Search for the cell housing the specified text and yield its [x, y] center coordinate. 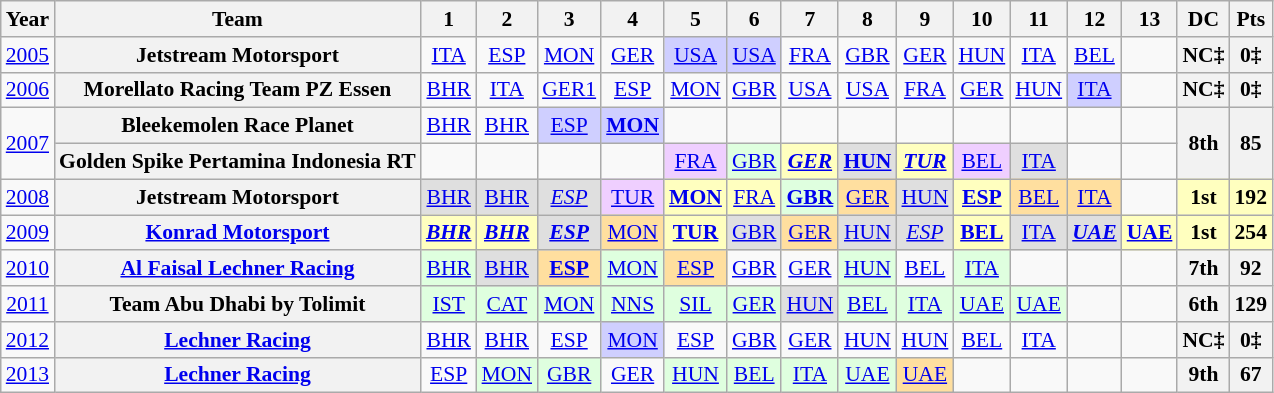
Al Faisal Lechner Racing [238, 269]
CAT [508, 304]
2010 [28, 269]
GER1 [569, 90]
7 [810, 19]
6th [1203, 304]
1 [449, 19]
12 [1094, 19]
192 [1252, 197]
Pts [1252, 19]
Morellato Racing Team PZ Essen [238, 90]
IST [449, 304]
2 [508, 19]
67 [1252, 375]
9th [1203, 375]
Konrad Motorsport [238, 233]
10 [982, 19]
NNS [632, 304]
SIL [696, 304]
13 [1150, 19]
7th [1203, 269]
2006 [28, 90]
6 [754, 19]
2008 [28, 197]
4 [632, 19]
2011 [28, 304]
DC [1203, 19]
92 [1252, 269]
Team [238, 19]
85 [1252, 144]
9 [924, 19]
Bleekemolen Race Planet [238, 126]
254 [1252, 233]
2013 [28, 375]
11 [1038, 19]
5 [696, 19]
8 [867, 19]
Golden Spike Pertamina Indonesia RT [238, 162]
2009 [28, 233]
Team Abu Dhabi by Tolimit [238, 304]
2007 [28, 144]
3 [569, 19]
2012 [28, 340]
2005 [28, 55]
8th [1203, 144]
129 [1252, 304]
Year [28, 19]
